Capture the cell that displays the provided text and extract its (X, Y) central coordinate. 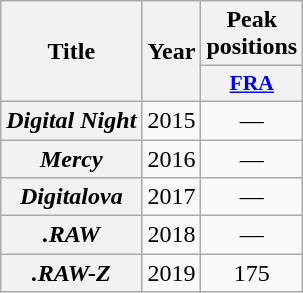
Title (72, 52)
Year (172, 52)
Digitalova (72, 197)
Mercy (72, 159)
2019 (172, 273)
2018 (172, 235)
.RAW-Z (72, 273)
175 (252, 273)
FRA (252, 84)
Digital Night (72, 120)
2017 (172, 197)
2015 (172, 120)
2016 (172, 159)
.RAW (72, 235)
Peak positions (252, 34)
